Search for the cell housing the specified text and yield its (x, y) center coordinate. 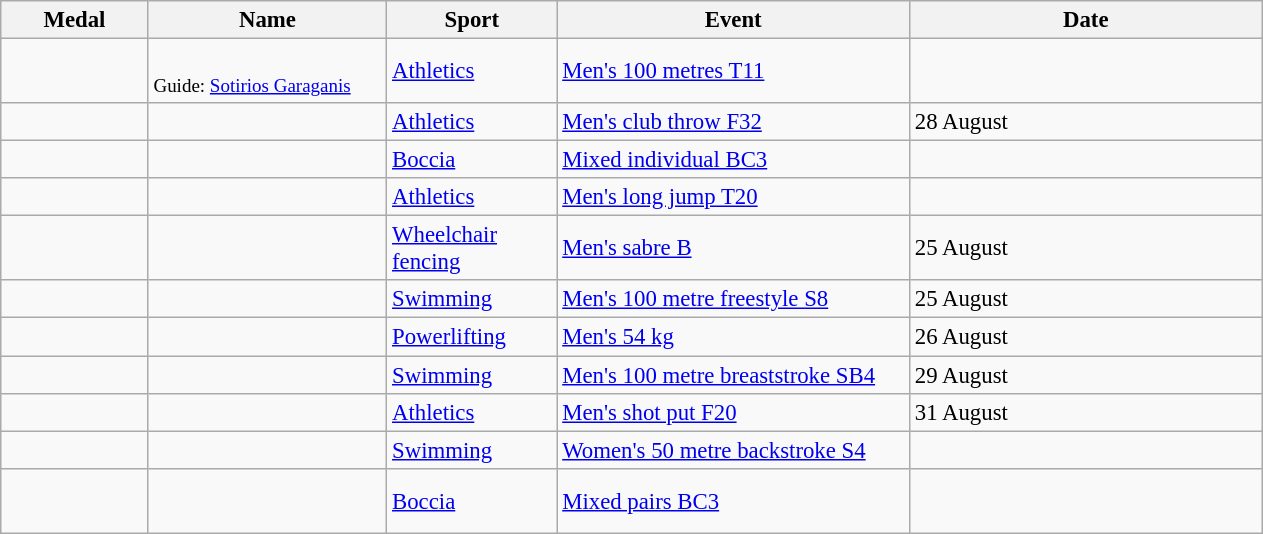
29 August (1086, 375)
Men's sabre B (734, 248)
28 August (1086, 122)
Event (734, 20)
Men's 100 metre freestyle S8 (734, 299)
Men's shot put F20 (734, 412)
Men's long jump T20 (734, 197)
Men's 100 metres T11 (734, 72)
Date (1086, 20)
26 August (1086, 337)
Sport (472, 20)
Medal (74, 20)
Mixed pairs BC3 (734, 500)
Guide: Sotiriοs Garaganis (268, 72)
Wheelchair fencing (472, 248)
31 August (1086, 412)
Name (268, 20)
Women's 50 metre backstroke S4 (734, 450)
Powerlifting (472, 337)
Men's 54 kg (734, 337)
Mixed individual BC3 (734, 160)
Men's 100 metre breaststroke SB4 (734, 375)
Men's club throw F32 (734, 122)
